From the cell containing the given text, extract its center point as (x, y) coordinate. 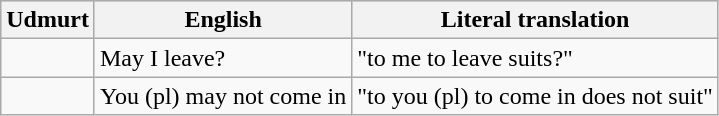
Udmurt (48, 20)
"to me to leave suits?" (536, 58)
"to you (pl) to come in does not suit" (536, 96)
Literal translation (536, 20)
You (pl) may not come in (222, 96)
English (222, 20)
May I leave? (222, 58)
